Return the [X, Y] coordinate for the center point of the cell that contains the specified text.  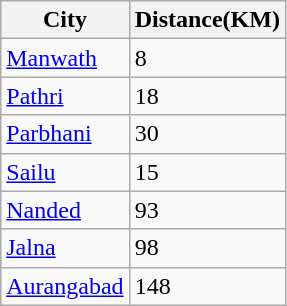
93 [207, 210]
City [65, 20]
Jalna [65, 248]
Sailu [65, 172]
Aurangabad [65, 286]
Distance(KM) [207, 20]
30 [207, 134]
8 [207, 58]
18 [207, 96]
Parbhani [65, 134]
148 [207, 286]
15 [207, 172]
Pathri [65, 96]
Manwath [65, 58]
Nanded [65, 210]
98 [207, 248]
